Return [X, Y] of the center of cell containing provided text 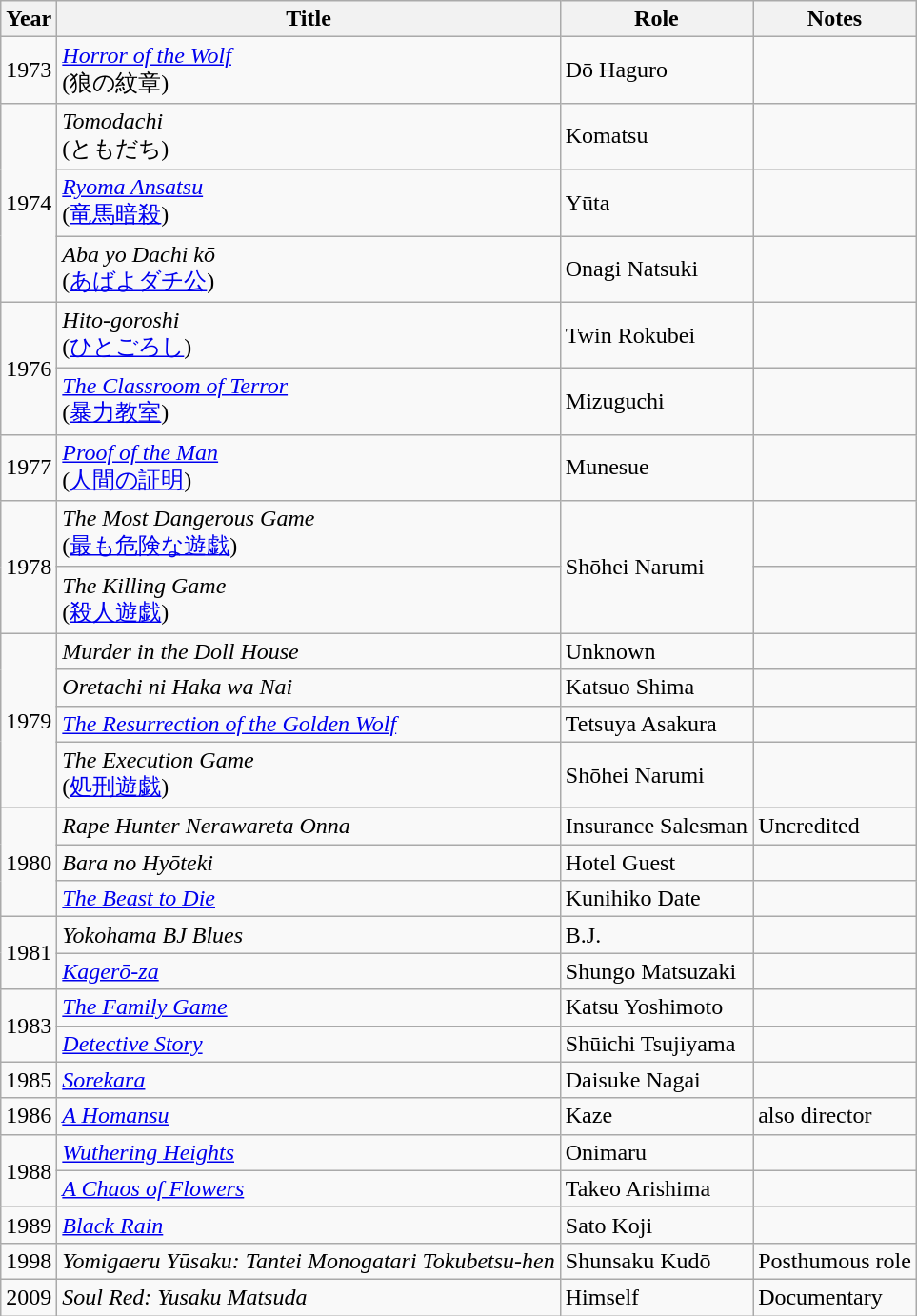
The Most Dangerous Game(最も危険な遊戯) [309, 534]
1989 [29, 1225]
B.J. [656, 935]
The Execution Game(処刑遊戯) [309, 775]
Hito-goroshi(ひとごろし) [309, 335]
1974 [29, 202]
Twin Rokubei [656, 335]
1985 [29, 1080]
Mizuguchi [656, 402]
Soul Red: Yusaku Matsuda [309, 1297]
Shūichi Tsujiyama [656, 1044]
Sorekara [309, 1080]
Katsuo Shima [656, 688]
Rape Hunter Nerawareta Onna [309, 827]
Katsu Yoshimoto [656, 1007]
Yomigaeru Yūsaku: Tantei Monogatari Tokubetsu-hen [309, 1261]
Daisuke Nagai [656, 1080]
Dō Haguro [656, 70]
Documentary [835, 1297]
Wuthering Heights [309, 1152]
1978 [29, 568]
Onagi Natsuki [656, 269]
Ryoma Ansatsu(竜馬暗殺) [309, 203]
A Chaos of Flowers [309, 1188]
1979 [29, 721]
Tetsuya Asakura [656, 724]
Shungo Matsuzaki [656, 971]
1988 [29, 1170]
Year [29, 19]
The Resurrection of the Golden Wolf [309, 724]
1981 [29, 953]
Shunsaku Kudō [656, 1261]
Munesue [656, 468]
Detective Story [309, 1044]
Posthumous role [835, 1261]
Kunihiko Date [656, 899]
Takeo Arishima [656, 1188]
Kagerō-za [309, 971]
Notes [835, 19]
Aba yo Dachi kō(あばよダチ公) [309, 269]
Himself [656, 1297]
Murder in the Doll House [309, 651]
Title [309, 19]
Black Rain [309, 1225]
1980 [29, 863]
Bara no Hyōteki [309, 863]
Yūta [656, 203]
The Killing Game(殺人遊戯) [309, 600]
A Homansu [309, 1116]
Uncredited [835, 827]
2009 [29, 1297]
Proof of the Man(人間の証明) [309, 468]
1977 [29, 468]
Kaze [656, 1116]
Onimaru [656, 1152]
Yokohama BJ Blues [309, 935]
Horror of the Wolf(狼の紋章) [309, 70]
The Family Game [309, 1007]
1976 [29, 368]
The Classroom of Terror(暴力教室) [309, 402]
Unknown [656, 651]
The Beast to Die [309, 899]
1998 [29, 1261]
Hotel Guest [656, 863]
also director [835, 1116]
1973 [29, 70]
Tomodachi(ともだち) [309, 136]
Komatsu [656, 136]
Insurance Salesman [656, 827]
1986 [29, 1116]
1983 [29, 1026]
Oretachi ni Haka wa Nai [309, 688]
Sato Koji [656, 1225]
Role [656, 19]
